Capture the cell that displays the provided text and extract its (X, Y) central coordinate. 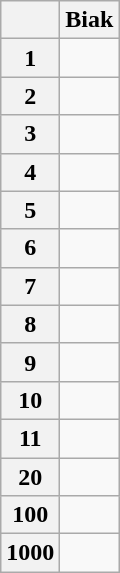
2 (30, 96)
11 (30, 438)
1000 (30, 553)
10 (30, 400)
20 (30, 477)
5 (30, 210)
9 (30, 362)
3 (30, 134)
6 (30, 248)
100 (30, 515)
7 (30, 286)
Biak (90, 20)
1 (30, 58)
4 (30, 172)
8 (30, 324)
